Detect which cell encompasses the target text, then output its (X, Y) center coordinate. 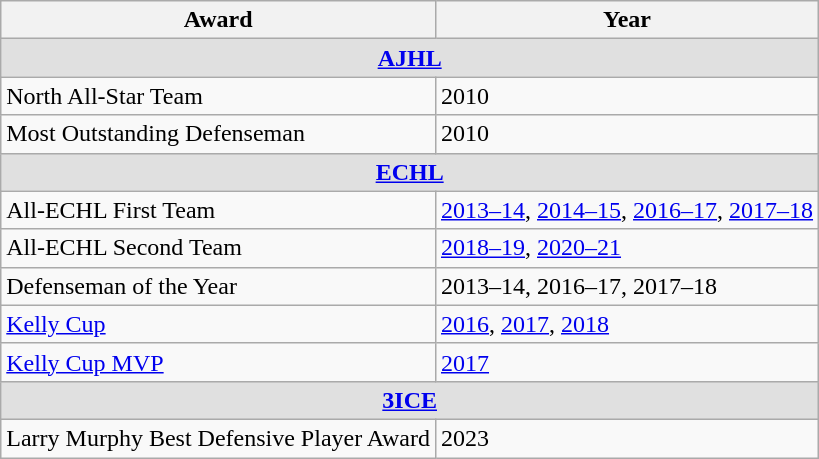
Defenseman of the Year (218, 286)
Larry Murphy Best Defensive Player Award (218, 438)
2018–19, 2020–21 (626, 248)
Award (218, 20)
Year (626, 20)
AJHL (410, 58)
Most Outstanding Defenseman (218, 134)
All-ECHL First Team (218, 210)
Kelly Cup MVP (218, 362)
2016, 2017, 2018 (626, 324)
ECHL (410, 172)
Kelly Cup (218, 324)
2017 (626, 362)
2023 (626, 438)
North All-Star Team (218, 96)
2013–14, 2014–15, 2016–17, 2017–18 (626, 210)
All-ECHL Second Team (218, 248)
2013–14, 2016–17, 2017–18 (626, 286)
3ICE (410, 400)
